Search for the cell housing the specified text and yield its (X, Y) center coordinate. 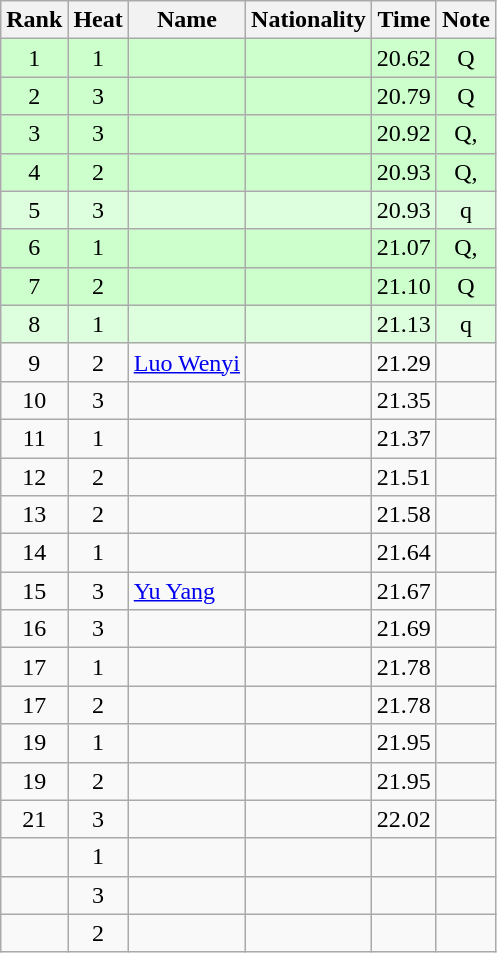
21 (34, 819)
10 (34, 400)
21.51 (404, 477)
12 (34, 477)
21.10 (404, 286)
13 (34, 515)
Luo Wenyi (186, 362)
21.69 (404, 629)
15 (34, 591)
21.58 (404, 515)
11 (34, 438)
21.13 (404, 324)
20.79 (404, 96)
7 (34, 286)
21.35 (404, 400)
21.64 (404, 553)
6 (34, 248)
16 (34, 629)
Heat (98, 20)
4 (34, 172)
21.07 (404, 248)
5 (34, 210)
Nationality (309, 20)
8 (34, 324)
Rank (34, 20)
22.02 (404, 819)
9 (34, 362)
Yu Yang (186, 591)
Name (186, 20)
Time (404, 20)
21.37 (404, 438)
Note (466, 20)
21.29 (404, 362)
20.62 (404, 58)
21.67 (404, 591)
20.92 (404, 134)
14 (34, 553)
